Output the (x, y) coordinate of the center of the cell containing the given text.  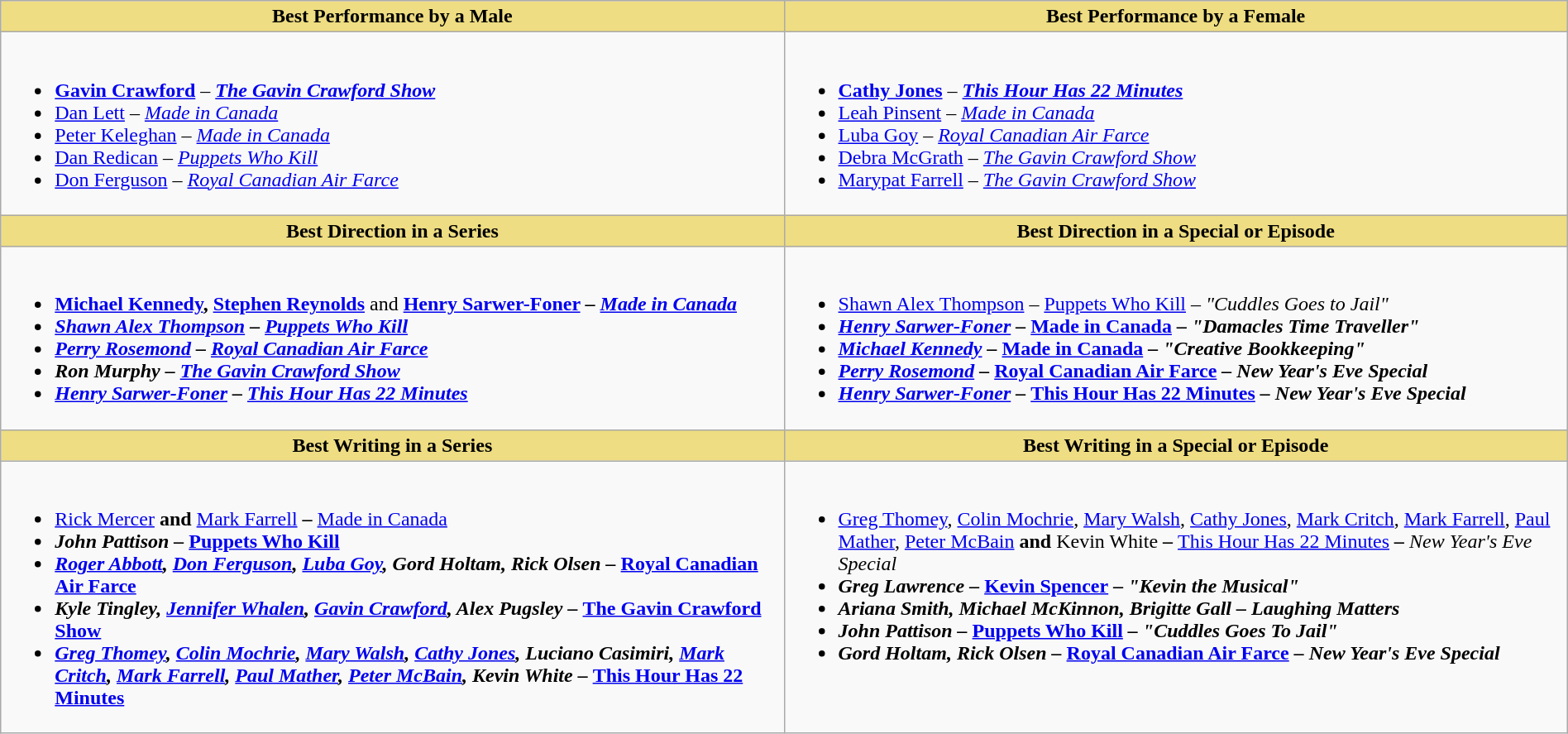
Best Writing in a Series (392, 445)
Best Performance by a Male (392, 17)
Best Performance by a Female (1176, 17)
Best Writing in a Special or Episode (1176, 445)
Best Direction in a Special or Episode (1176, 231)
Best Direction in a Series (392, 231)
